Detect which cell encompasses the target text, then output its (X, Y) center coordinate. 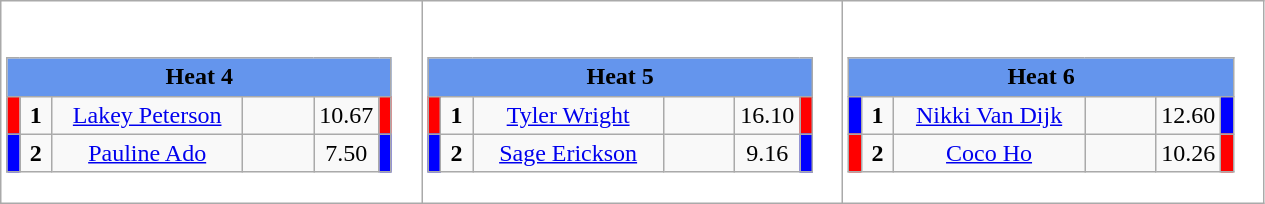
12.60 (1188, 115)
10.67 (346, 115)
10.26 (1188, 153)
Heat 6 1 Nikki Van Dijk 12.60 2 Coco Ho 10.26 (1054, 102)
Lakey Peterson (148, 115)
9.16 (768, 153)
Heat 6 (1041, 77)
Heat 4 1 Lakey Peterson 10.67 2 Pauline Ado 7.50 (212, 102)
Heat 5 1 Tyler Wright 16.10 2 Sage Erickson 9.16 (632, 102)
Tyler Wright (568, 115)
16.10 (768, 115)
Heat 5 (620, 77)
Sage Erickson (568, 153)
Heat 4 (199, 77)
7.50 (346, 153)
Coco Ho (990, 153)
Pauline Ado (148, 153)
Nikki Van Dijk (990, 115)
